From the cell containing the given text, extract its center point as (X, Y) coordinate. 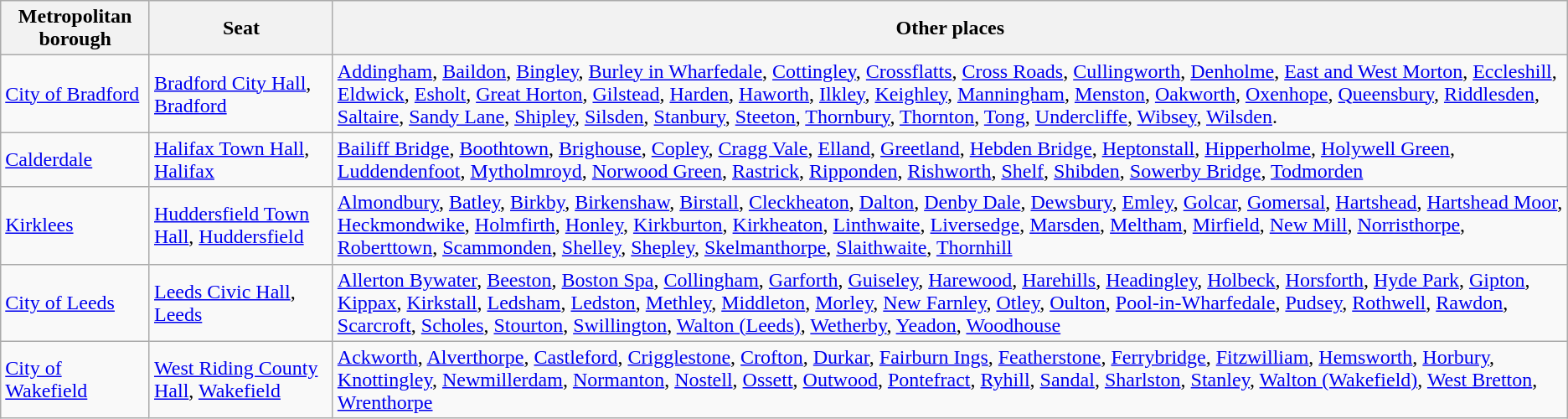
Leeds Civic Hall, Leeds (241, 303)
Kirklees (75, 225)
West Riding County Hall, Wakefield (241, 380)
Other places (950, 28)
Seat (241, 28)
Huddersfield Town Hall, Huddersfield (241, 225)
Bradford City Hall, Bradford (241, 94)
Calderdale (75, 159)
City of Bradford (75, 94)
Metropolitan borough (75, 28)
City of Leeds (75, 303)
City of Wakefield (75, 380)
Halifax Town Hall, Halifax (241, 159)
